For the text-containing cell, return its midpoint in (X, Y) coordinate format. 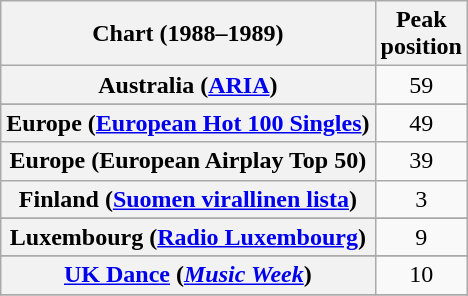
49 (421, 123)
9 (421, 237)
59 (421, 85)
39 (421, 161)
UK Dance (Music Week) (188, 275)
Luxembourg (Radio Luxembourg) (188, 237)
3 (421, 199)
Peakposition (421, 34)
Australia (ARIA) (188, 85)
Chart (1988–1989) (188, 34)
Europe (European Airplay Top 50) (188, 161)
Europe (European Hot 100 Singles) (188, 123)
Finland (Suomen virallinen lista) (188, 199)
10 (421, 275)
